Find where the given text appears and provide that cell's center as [X, Y] coordinate. 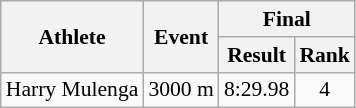
8:29.98 [256, 90]
Final [287, 19]
3000 m [180, 90]
Harry Mulenga [72, 90]
Event [180, 36]
Rank [324, 55]
4 [324, 90]
Athlete [72, 36]
Result [256, 55]
